Provide the (x, y) coordinate of the cell's center where the given text is located.  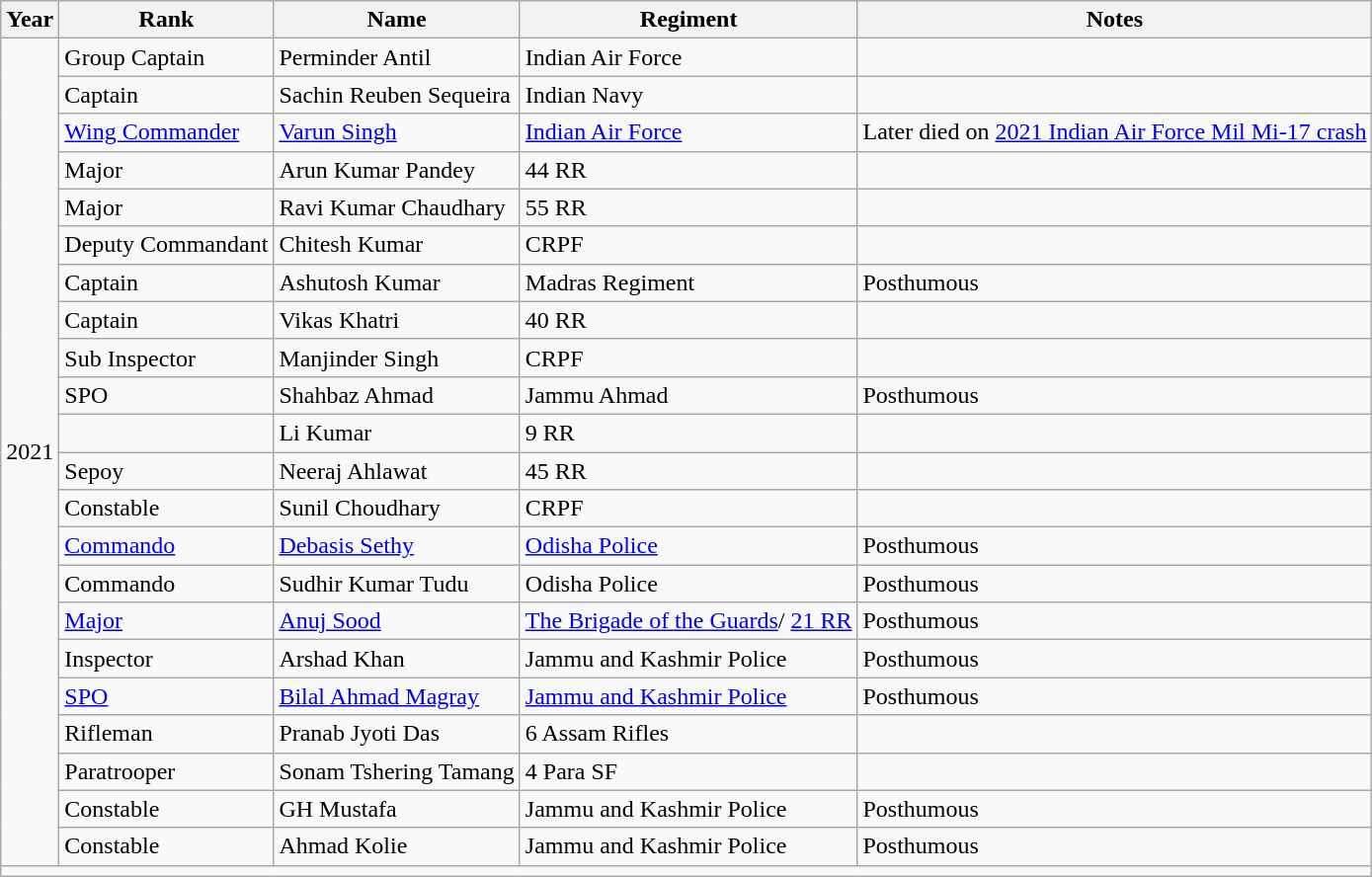
Jammu Ahmad (688, 395)
GH Mustafa (397, 809)
Arshad Khan (397, 659)
Deputy Commandant (166, 245)
6 Assam Rifles (688, 734)
Debasis Sethy (397, 546)
Rifleman (166, 734)
Ashutosh Kumar (397, 282)
Anuj Sood (397, 621)
Sub Inspector (166, 358)
Group Captain (166, 57)
Chitesh Kumar (397, 245)
44 RR (688, 170)
Later died on 2021 Indian Air Force Mil Mi-17 crash (1114, 132)
Indian Navy (688, 95)
Shahbaz Ahmad (397, 395)
Perminder Antil (397, 57)
The Brigade of the Guards/ 21 RR (688, 621)
Year (30, 20)
Rank (166, 20)
Varun Singh (397, 132)
45 RR (688, 471)
Notes (1114, 20)
Sonam Tshering Tamang (397, 771)
Regiment (688, 20)
Ahmad Kolie (397, 846)
Manjinder Singh (397, 358)
Li Kumar (397, 433)
Inspector (166, 659)
Ravi Kumar Chaudhary (397, 207)
Sudhir Kumar Tudu (397, 584)
2021 (30, 452)
Madras Regiment (688, 282)
40 RR (688, 320)
9 RR (688, 433)
Sunil Choudhary (397, 509)
Neeraj Ahlawat (397, 471)
Name (397, 20)
Vikas Khatri (397, 320)
55 RR (688, 207)
Bilal Ahmad Magray (397, 696)
Paratrooper (166, 771)
Arun Kumar Pandey (397, 170)
Sepoy (166, 471)
Wing Commander (166, 132)
4 Para SF (688, 771)
Sachin Reuben Sequeira (397, 95)
Pranab Jyoti Das (397, 734)
